Detect which cell encompasses the target text, then output its (X, Y) center coordinate. 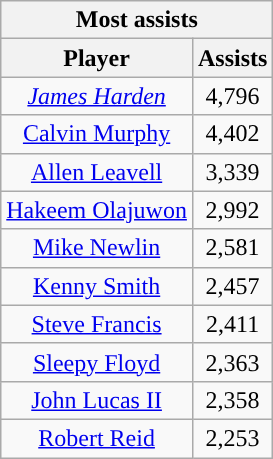
2,411 (232, 324)
Allen Leavell (97, 172)
Hakeem Olajuwon (97, 210)
4,796 (232, 96)
2,992 (232, 210)
Mike Newlin (97, 248)
2,358 (232, 400)
John Lucas II (97, 400)
Kenny Smith (97, 286)
2,363 (232, 362)
2,581 (232, 248)
Most assists (137, 20)
3,339 (232, 172)
James Harden (97, 96)
4,402 (232, 134)
2,253 (232, 438)
Calvin Murphy (97, 134)
2,457 (232, 286)
Robert Reid (97, 438)
Sleepy Floyd (97, 362)
Steve Francis (97, 324)
Assists (232, 58)
Player (97, 58)
